Extract the [X, Y] coordinate from the center of the cell holding the provided text.  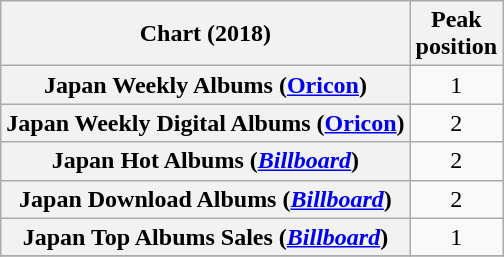
Japan Hot Albums (Billboard) [206, 161]
Japan Download Albums (Billboard) [206, 199]
Peakposition [456, 34]
Chart (2018) [206, 34]
Japan Top Albums Sales (Billboard) [206, 237]
Japan Weekly Digital Albums (Oricon) [206, 123]
Japan Weekly Albums (Oricon) [206, 85]
